From the cell containing the given text, extract its center point as (X, Y) coordinate. 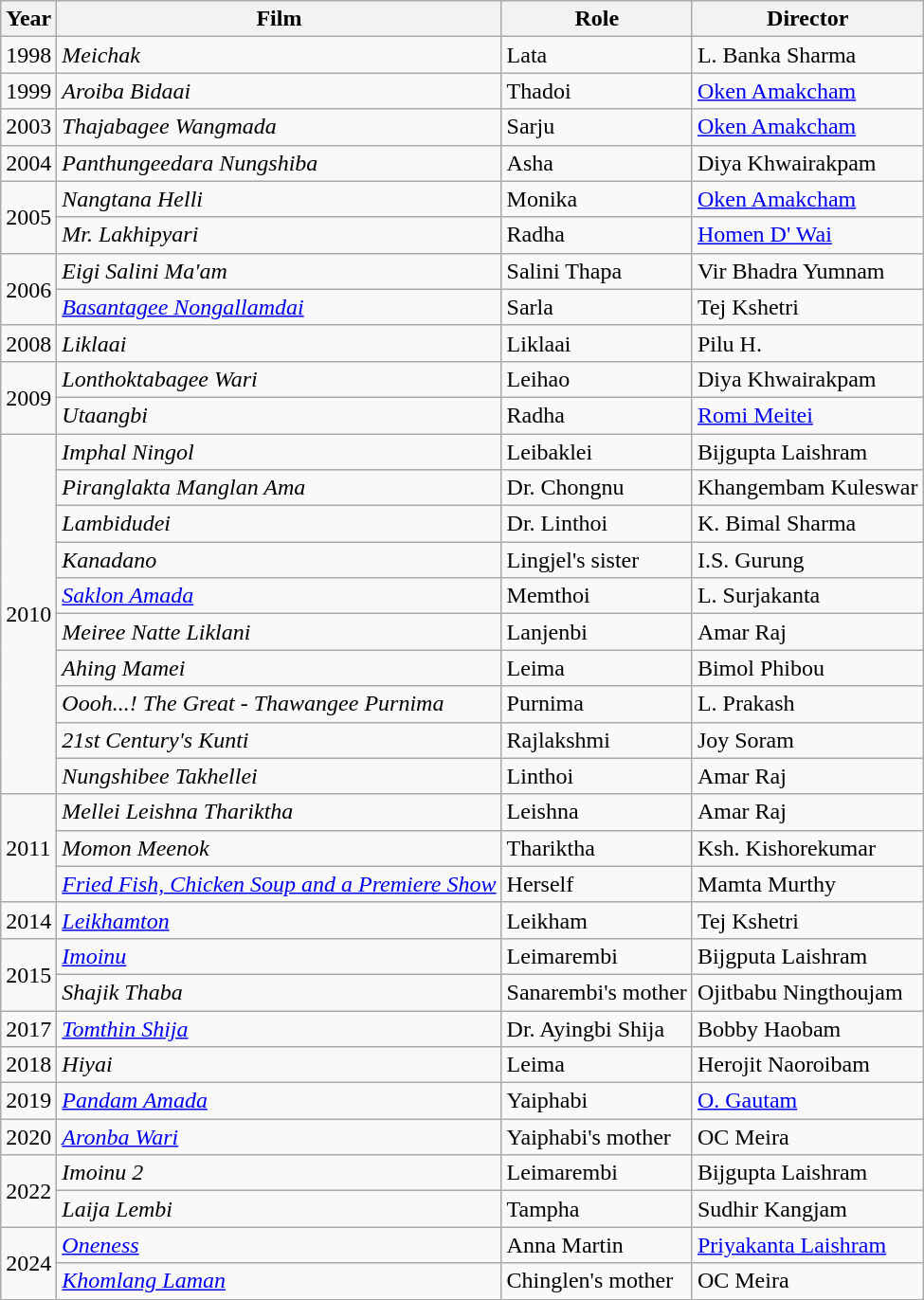
Mamta Murthy (807, 884)
I.S. Gurung (807, 560)
2015 (28, 974)
Oneness (279, 1245)
Sudhir Kangjam (807, 1209)
Thadoi (597, 91)
Momon Meenok (279, 848)
Tampha (597, 1209)
Nungshibee Takhellei (279, 776)
2019 (28, 1101)
Leishna (597, 812)
Year (28, 19)
Bijgputa Laishram (807, 956)
2008 (28, 343)
Imoinu (279, 956)
Chinglen's mother (597, 1281)
2004 (28, 163)
Role (597, 19)
2014 (28, 920)
2006 (28, 289)
Mr. Lakhipyari (279, 235)
Khangembam Kuleswar (807, 488)
Director (807, 19)
Bobby Haobam (807, 1028)
Fried Fish, Chicken Soup and a Premiere Show (279, 884)
2003 (28, 127)
2005 (28, 217)
Lambidudei (279, 524)
2022 (28, 1191)
Shajik Thaba (279, 992)
Monika (597, 199)
Oooh...! The Great - Thawangee Purnima (279, 704)
Dr. Chongnu (597, 488)
2017 (28, 1028)
Salini Thapa (597, 271)
Leikhamton (279, 920)
Pandam Amada (279, 1101)
Kanadano (279, 560)
Linthoi (597, 776)
Leikham (597, 920)
Ksh. Kishorekumar (807, 848)
Basantagee Nongallamdai (279, 307)
2011 (28, 848)
Tomthin Shija (279, 1028)
Imoinu 2 (279, 1173)
2009 (28, 397)
L. Prakash (807, 704)
Rajlakshmi (597, 740)
Mellei Leishna Thariktha (279, 812)
Priyakanta Laishram (807, 1245)
Nangtana Helli (279, 199)
K. Bimal Sharma (807, 524)
L. Banka Sharma (807, 55)
Pilu H. (807, 343)
Panthungeedara Nungshiba (279, 163)
Purnima (597, 704)
Romi Meitei (807, 415)
Saklon Amada (279, 596)
Herself (597, 884)
Joy Soram (807, 740)
Meiree Natte Liklani (279, 632)
Thajabagee Wangmada (279, 127)
Lata (597, 55)
2018 (28, 1065)
Ojitbabu Ningthoujam (807, 992)
Bimol Phibou (807, 668)
Dr. Ayingbi Shija (597, 1028)
Utaangbi (279, 415)
Sarju (597, 127)
Lonthoktabagee Wari (279, 379)
Lingjel's sister (597, 560)
Sarla (597, 307)
Aronba Wari (279, 1137)
Ahing Mamei (279, 668)
Yaiphabi's mother (597, 1137)
O. Gautam (807, 1101)
Hiyai (279, 1065)
Lanjenbi (597, 632)
Yaiphabi (597, 1101)
Leihao (597, 379)
Piranglakta Manglan Ama (279, 488)
1998 (28, 55)
1999 (28, 91)
Dr. Linthoi (597, 524)
Memthoi (597, 596)
Sanarembi's mother (597, 992)
2020 (28, 1137)
2010 (28, 614)
Aroiba Bidaai (279, 91)
Thariktha (597, 848)
21st Century's Kunti (279, 740)
Homen D' Wai (807, 235)
Asha (597, 163)
L. Surjakanta (807, 596)
2024 (28, 1263)
Leibaklei (597, 452)
Eigi Salini Ma'am (279, 271)
Imphal Ningol (279, 452)
Film (279, 19)
Vir Bhadra Yumnam (807, 271)
Anna Martin (597, 1245)
Khomlang Laman (279, 1281)
Laija Lembi (279, 1209)
Meichak (279, 55)
Herojit Naoroibam (807, 1065)
